Return (X, Y) of the center of cell containing provided text 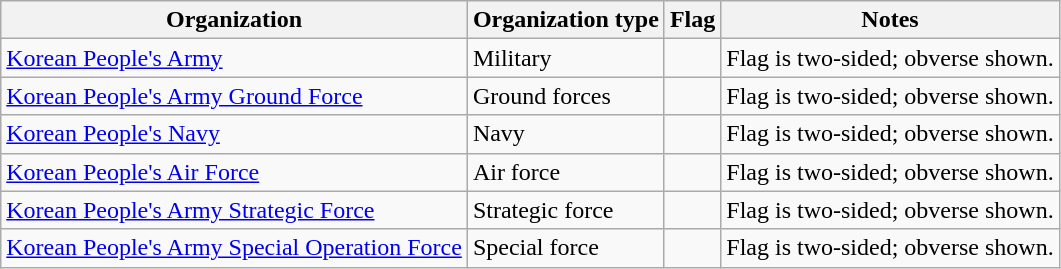
Flag (692, 20)
Military (566, 58)
Korean People's Army Special Operation Force (234, 248)
Special force (566, 248)
Organization type (566, 20)
Ground forces (566, 96)
Strategic force (566, 210)
Korean People's Navy (234, 134)
Organization (234, 20)
Korean People's Army Ground Force (234, 96)
Korean People's Army Strategic Force (234, 210)
Notes (890, 20)
Korean People's Air Force (234, 172)
Navy (566, 134)
Air force (566, 172)
Korean People's Army (234, 58)
